Return (X, Y) of the center of cell containing provided text 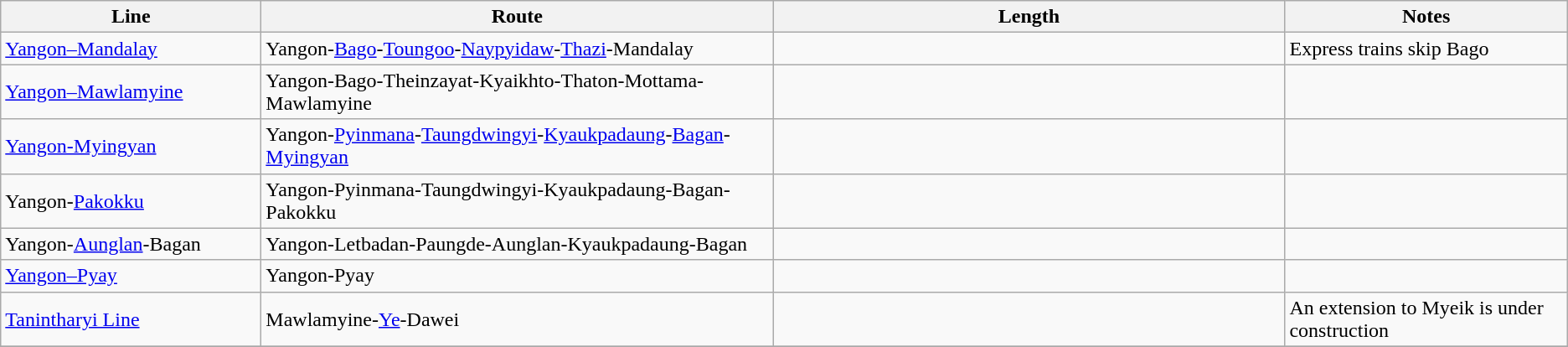
Line (131, 17)
Yangon-Aunglan-Bagan (131, 244)
Route (518, 17)
Length (1029, 17)
Yangon-Letbadan-Paungde-Aunglan-Kyaukpadaung-Bagan (518, 244)
Yangon-Pyay (518, 276)
Tanintharyi Line (131, 319)
Mawlamyine-Ye-Dawei (518, 319)
Yangon-Pyinmana-Taungdwingyi-Kyaukpadaung-Bagan-Myingyan (518, 146)
Yangon-Pakokku (131, 201)
An extension to Myeik is under construction (1426, 319)
Yangon-Bago-Theinzayat-Kyaikhto-Thaton-Mottama-Mawlamyine (518, 92)
Yangon-Myingyan (131, 146)
Yangon-Bago-Toungoo-Naypyidaw-Thazi-Mandalay (518, 49)
Notes (1426, 17)
Yangon–Mandalay (131, 49)
Yangon–Pyay (131, 276)
Express trains skip Bago (1426, 49)
Yangon–Mawlamyine (131, 92)
Yangon-Pyinmana-Taungdwingyi-Kyaukpadaung-Bagan-Pakokku (518, 201)
